Output the (x, y) coordinate of the center of the cell containing the given text.  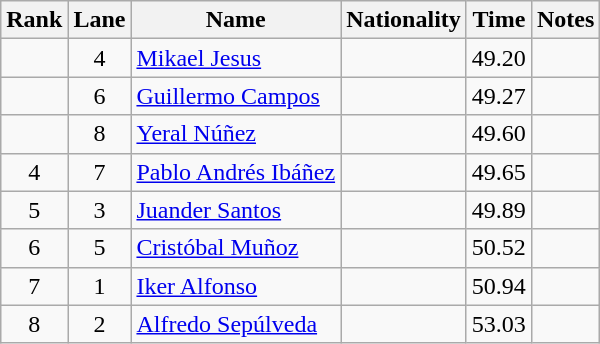
50.52 (498, 248)
3 (100, 210)
49.27 (498, 96)
53.03 (498, 324)
49.65 (498, 172)
Guillermo Campos (236, 96)
Pablo Andrés Ibáñez (236, 172)
Iker Alfonso (236, 286)
Juander Santos (236, 210)
49.20 (498, 58)
2 (100, 324)
Yeral Núñez (236, 134)
Nationality (404, 20)
Rank (34, 20)
49.89 (498, 210)
Lane (100, 20)
Notes (565, 20)
Alfredo Sepúlveda (236, 324)
49.60 (498, 134)
Mikael Jesus (236, 58)
Cristóbal Muñoz (236, 248)
1 (100, 286)
Name (236, 20)
Time (498, 20)
50.94 (498, 286)
